From the cell containing the given text, extract its center point as (x, y) coordinate. 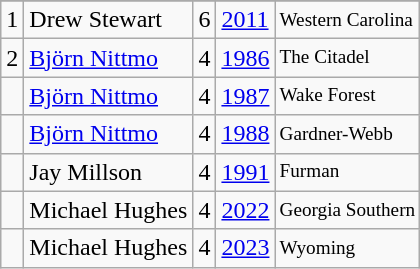
Western Carolina (348, 20)
Georgia Southern (348, 210)
2 (12, 58)
1986 (246, 58)
Wake Forest (348, 96)
Drew Stewart (108, 20)
1988 (246, 134)
Gardner-Webb (348, 134)
Jay Millson (108, 172)
Furman (348, 172)
1 (12, 20)
Wyoming (348, 248)
The Citadel (348, 58)
1987 (246, 96)
2022 (246, 210)
6 (204, 20)
1991 (246, 172)
2011 (246, 20)
2023 (246, 248)
